Output the (x, y) coordinate of the center of the cell containing the given text.  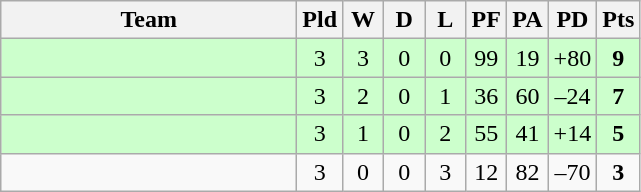
–70 (572, 172)
Pld (320, 20)
5 (618, 134)
60 (528, 96)
19 (528, 58)
+80 (572, 58)
7 (618, 96)
12 (486, 172)
55 (486, 134)
PD (572, 20)
D (404, 20)
L (446, 20)
Pts (618, 20)
PF (486, 20)
Team (149, 20)
+14 (572, 134)
82 (528, 172)
W (364, 20)
–24 (572, 96)
41 (528, 134)
PA (528, 20)
9 (618, 58)
99 (486, 58)
36 (486, 96)
